Return (x, y) of the center of cell containing provided text 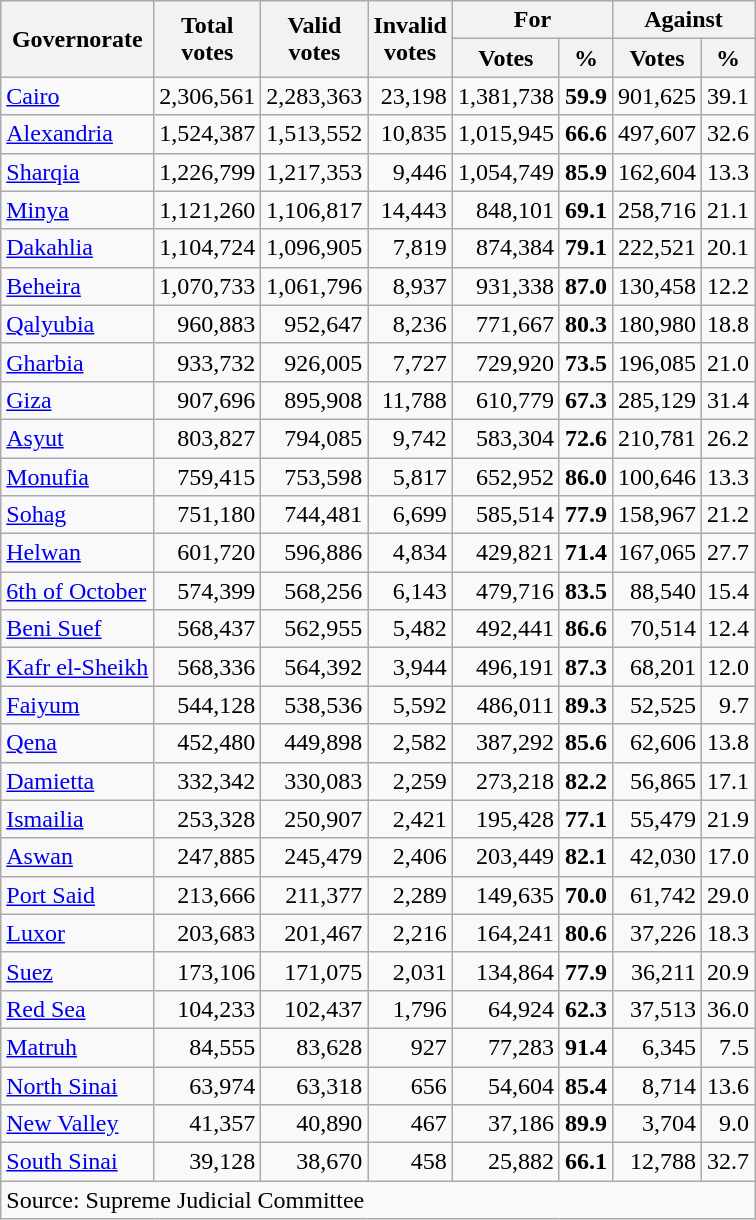
32.6 (728, 134)
21.0 (728, 362)
492,441 (506, 629)
13.6 (728, 1085)
86.6 (586, 629)
497,607 (656, 134)
2,582 (410, 743)
102,437 (314, 1009)
203,449 (506, 857)
66.6 (586, 134)
72.6 (586, 438)
1,096,905 (314, 248)
38,670 (314, 1162)
211,377 (314, 895)
1,015,945 (506, 134)
104,233 (208, 1009)
70.0 (586, 895)
3,704 (656, 1124)
12.0 (728, 667)
Port Said (78, 895)
Against (683, 20)
7,819 (410, 248)
1,070,733 (208, 286)
Aswan (78, 857)
496,191 (506, 667)
583,304 (506, 438)
201,467 (314, 933)
59.9 (586, 96)
52,525 (656, 705)
For (532, 20)
907,696 (208, 400)
62.3 (586, 1009)
80.3 (586, 324)
83,628 (314, 1047)
751,180 (208, 515)
37,186 (506, 1124)
926,005 (314, 362)
149,635 (506, 895)
5,817 (410, 477)
759,415 (208, 477)
69.1 (586, 210)
486,011 (506, 705)
585,514 (506, 515)
Totalvotes (208, 39)
247,885 (208, 857)
Sohag (78, 515)
753,598 (314, 477)
Matruh (78, 1047)
Red Sea (78, 1009)
458 (410, 1162)
901,625 (656, 96)
Governorate (78, 39)
9.0 (728, 1124)
Minya (78, 210)
1,796 (410, 1009)
Gharbia (78, 362)
36.0 (728, 1009)
203,683 (208, 933)
31.4 (728, 400)
196,085 (656, 362)
64,924 (506, 1009)
195,428 (506, 819)
82.1 (586, 857)
87.3 (586, 667)
2,289 (410, 895)
79.1 (586, 248)
27.7 (728, 553)
39.1 (728, 96)
5,592 (410, 705)
656 (410, 1085)
Luxor (78, 933)
14,443 (410, 210)
Helwan (78, 553)
744,481 (314, 515)
18.3 (728, 933)
Validvotes (314, 39)
452,480 (208, 743)
100,646 (656, 477)
Suez (78, 971)
429,821 (506, 553)
933,732 (208, 362)
250,907 (314, 819)
Faiyum (78, 705)
13.8 (728, 743)
1,217,353 (314, 172)
Cairo (78, 96)
568,256 (314, 591)
2,421 (410, 819)
Qena (78, 743)
467 (410, 1124)
63,318 (314, 1085)
7,727 (410, 362)
56,865 (656, 781)
Ismailia (78, 819)
3,944 (410, 667)
North Sinai (78, 1085)
63,974 (208, 1085)
771,667 (506, 324)
562,955 (314, 629)
8,714 (656, 1085)
2,406 (410, 857)
479,716 (506, 591)
8,937 (410, 286)
Alexandria (78, 134)
803,827 (208, 438)
6,143 (410, 591)
86.0 (586, 477)
29.0 (728, 895)
6,345 (656, 1047)
931,338 (506, 286)
601,720 (208, 553)
87.0 (586, 286)
564,392 (314, 667)
213,666 (208, 895)
2,283,363 (314, 96)
610,779 (506, 400)
960,883 (208, 324)
171,075 (314, 971)
167,065 (656, 553)
387,292 (506, 743)
25,882 (506, 1162)
568,437 (208, 629)
895,908 (314, 400)
85.6 (586, 743)
173,106 (208, 971)
245,479 (314, 857)
23,198 (410, 96)
73.5 (586, 362)
1,104,724 (208, 248)
77,283 (506, 1047)
85.4 (586, 1085)
258,716 (656, 210)
37,226 (656, 933)
180,980 (656, 324)
596,886 (314, 553)
54,604 (506, 1085)
222,521 (656, 248)
Asyut (78, 438)
66.1 (586, 1162)
26.2 (728, 438)
2,031 (410, 971)
1,121,260 (208, 210)
New Valley (78, 1124)
18.8 (728, 324)
332,342 (208, 781)
574,399 (208, 591)
Giza (78, 400)
21.2 (728, 515)
1,513,552 (314, 134)
17.1 (728, 781)
729,920 (506, 362)
Dakahlia (78, 248)
91.4 (586, 1047)
South Sinai (78, 1162)
5,482 (410, 629)
55,479 (656, 819)
162,604 (656, 172)
8,236 (410, 324)
Invalidvotes (410, 39)
12.2 (728, 286)
4,834 (410, 553)
2,216 (410, 933)
83.5 (586, 591)
37,513 (656, 1009)
Qalyubia (78, 324)
40,890 (314, 1124)
210,781 (656, 438)
6,699 (410, 515)
1,381,738 (506, 96)
544,128 (208, 705)
77.1 (586, 819)
130,458 (656, 286)
2,259 (410, 781)
Damietta (78, 781)
89.9 (586, 1124)
12.4 (728, 629)
42,030 (656, 857)
41,357 (208, 1124)
952,647 (314, 324)
9,742 (410, 438)
794,085 (314, 438)
82.2 (586, 781)
848,101 (506, 210)
253,328 (208, 819)
652,952 (506, 477)
9,446 (410, 172)
89.3 (586, 705)
17.0 (728, 857)
1,524,387 (208, 134)
68,201 (656, 667)
88,540 (656, 591)
32.7 (728, 1162)
84,555 (208, 1047)
Sharqia (78, 172)
568,336 (208, 667)
11,788 (410, 400)
62,606 (656, 743)
927 (410, 1047)
21.9 (728, 819)
1,054,749 (506, 172)
20.1 (728, 248)
164,241 (506, 933)
Beheira (78, 286)
12,788 (656, 1162)
1,226,799 (208, 172)
538,536 (314, 705)
80.6 (586, 933)
Monufia (78, 477)
10,835 (410, 134)
449,898 (314, 743)
7.5 (728, 1047)
Kafr el-Sheikh (78, 667)
85.9 (586, 172)
21.1 (728, 210)
71.4 (586, 553)
330,083 (314, 781)
70,514 (656, 629)
1,106,817 (314, 210)
61,742 (656, 895)
9.7 (728, 705)
Source: Supreme Judicial Committee (378, 1200)
36,211 (656, 971)
2,306,561 (208, 96)
158,967 (656, 515)
1,061,796 (314, 286)
6th of October (78, 591)
874,384 (506, 248)
273,218 (506, 781)
20.9 (728, 971)
Beni Suef (78, 629)
285,129 (656, 400)
15.4 (728, 591)
67.3 (586, 400)
134,864 (506, 971)
39,128 (208, 1162)
